Output the (X, Y) coordinate of the center of the cell containing the given text.  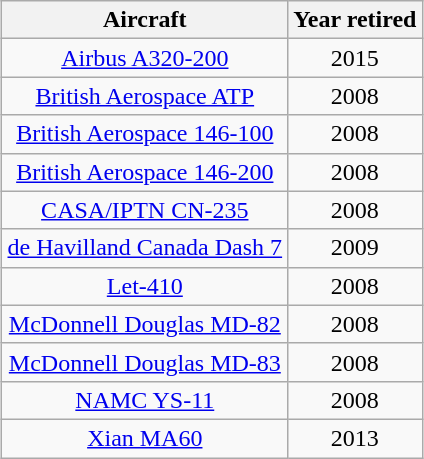
Airbus A320-200 (145, 58)
British Aerospace 146-100 (145, 134)
McDonnell Douglas MD-83 (145, 362)
2013 (355, 438)
NAMC YS-11 (145, 400)
British Aerospace ATP (145, 96)
British Aerospace 146-200 (145, 172)
2009 (355, 248)
de Havilland Canada Dash 7 (145, 248)
McDonnell Douglas MD-82 (145, 324)
Let-410 (145, 286)
Xian MA60 (145, 438)
Aircraft (145, 20)
2015 (355, 58)
CASA/IPTN CN-235 (145, 210)
Year retired (355, 20)
